Scan for the cell matching the given text and deliver its (x, y) coordinate at center. 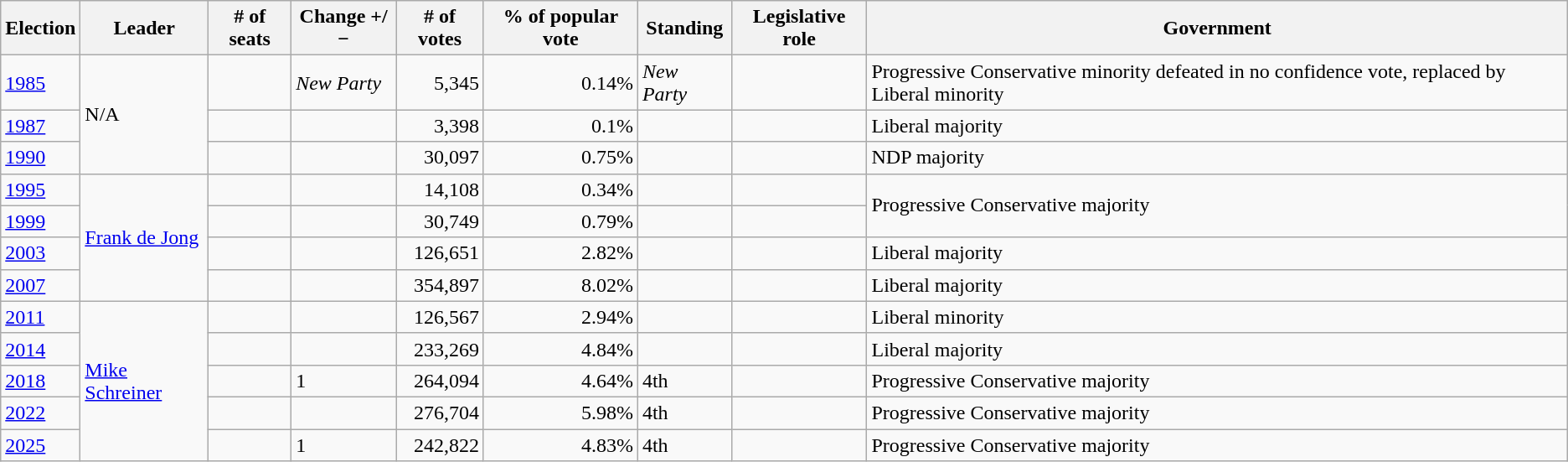
% of popular vote (560, 29)
4.84% (560, 349)
4.83% (560, 445)
0.79% (560, 221)
2018 (40, 381)
0.1% (560, 126)
1985 (40, 82)
2014 (40, 349)
N/A (144, 114)
Legislative role (799, 29)
Liberal minority (1217, 317)
264,094 (441, 381)
0.14% (560, 82)
2011 (40, 317)
2007 (40, 285)
NDP majority (1217, 158)
2.94% (560, 317)
Change +/− (343, 29)
# of seats (250, 29)
5,345 (441, 82)
2022 (40, 413)
30,749 (441, 221)
14,108 (441, 189)
8.02% (560, 285)
1987 (40, 126)
# of votes (441, 29)
2025 (40, 445)
233,269 (441, 349)
242,822 (441, 445)
Election (40, 29)
2.82% (560, 253)
Progressive Conservative minority defeated in no confidence vote, replaced by Liberal minority (1217, 82)
276,704 (441, 413)
126,567 (441, 317)
Standing (684, 29)
30,097 (441, 158)
2003 (40, 253)
354,897 (441, 285)
Mike Schreiner (144, 381)
1999 (40, 221)
1990 (40, 158)
1995 (40, 189)
4.64% (560, 381)
126,651 (441, 253)
3,398 (441, 126)
Leader (144, 29)
5.98% (560, 413)
Frank de Jong (144, 237)
Government (1217, 29)
0.75% (560, 158)
0.34% (560, 189)
